Determine the (x, y) coordinate at the center of the cell enclosing the given text.  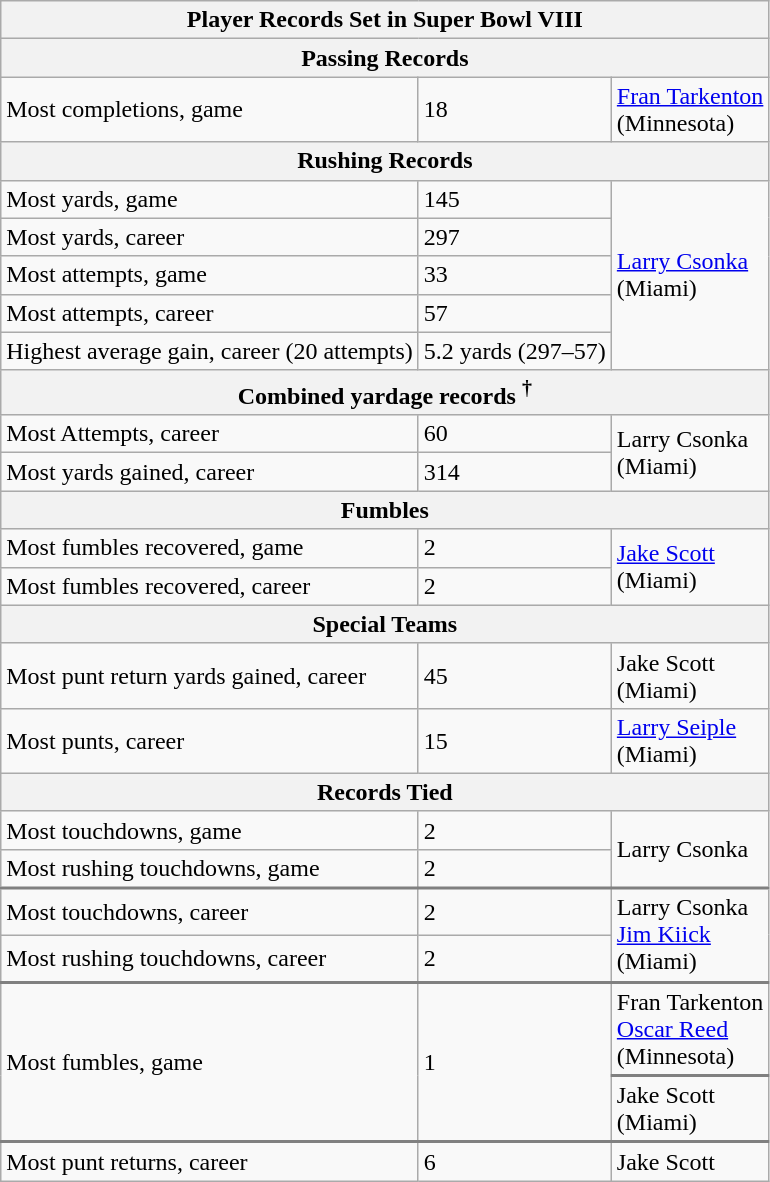
Most punt returns, career (210, 1162)
Most attempts, game (210, 275)
Larry Seiple(Miami) (690, 740)
60 (514, 434)
Fran Tarkenton(Minnesota) (690, 110)
314 (514, 472)
Most attempts, career (210, 313)
Jake Scott (690, 1162)
Most Attempts, career (210, 434)
Most punt return yards gained, career (210, 676)
Most rushing touchdowns, game (210, 868)
Highest average gain, career (20 attempts) (210, 351)
Rushing Records (385, 161)
5.2 yards (297–57) (514, 351)
Player Records Set in Super Bowl VIII (385, 20)
1 (514, 1062)
57 (514, 313)
Special Teams (385, 624)
15 (514, 740)
Fran Tarkenton Oscar Reed(Minnesota) (690, 1029)
Most yards, game (210, 199)
Most fumbles recovered, career (210, 586)
Most completions, game (210, 110)
Most touchdowns, game (210, 830)
Most yards, career (210, 237)
33 (514, 275)
145 (514, 199)
45 (514, 676)
Most touchdowns, career (210, 912)
Larry CsonkaJim Kiick(Miami) (690, 935)
Fumbles (385, 510)
Combined yardage records † (385, 392)
Most rushing touchdowns, career (210, 958)
Most fumbles recovered, game (210, 548)
Larry Csonka (690, 850)
297 (514, 237)
6 (514, 1162)
18 (514, 110)
Most fumbles, game (210, 1062)
Most punts, career (210, 740)
Passing Records (385, 58)
Most yards gained, career (210, 472)
Records Tied (385, 792)
